Output the (X, Y) coordinate of the center of the cell containing the given text.  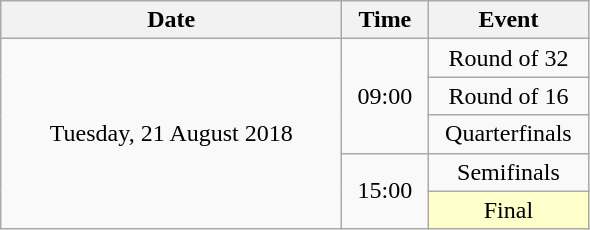
Event (508, 20)
09:00 (385, 96)
Semifinals (508, 172)
Quarterfinals (508, 134)
Final (508, 210)
Round of 16 (508, 96)
Tuesday, 21 August 2018 (172, 134)
Date (172, 20)
15:00 (385, 191)
Time (385, 20)
Round of 32 (508, 58)
